Extract the [x, y] coordinate from the center of the cell holding the provided text.  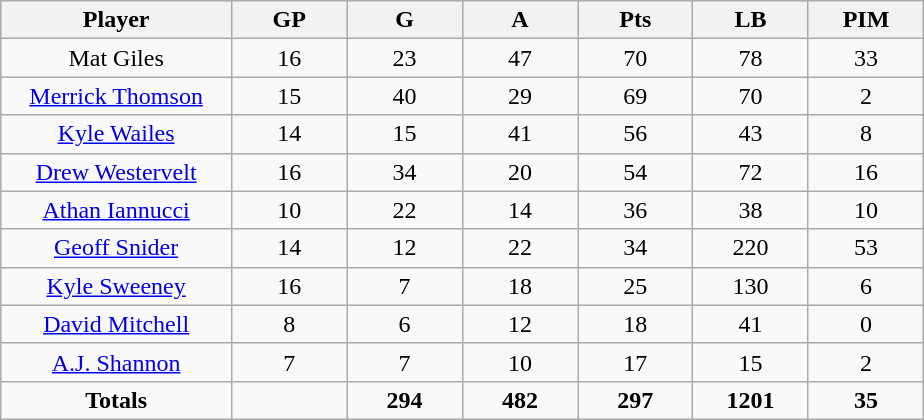
36 [636, 210]
Mat Giles [116, 58]
Pts [636, 20]
297 [636, 400]
Athan Iannucci [116, 210]
43 [750, 134]
220 [750, 248]
G [404, 20]
72 [750, 172]
54 [636, 172]
20 [520, 172]
Kyle Wailes [116, 134]
Kyle Sweeney [116, 286]
David Mitchell [116, 324]
LB [750, 20]
Geoff Snider [116, 248]
40 [404, 96]
130 [750, 286]
0 [866, 324]
25 [636, 286]
23 [404, 58]
33 [866, 58]
69 [636, 96]
Drew Westervelt [116, 172]
56 [636, 134]
38 [750, 210]
53 [866, 248]
A.J. Shannon [116, 362]
Merrick Thomson [116, 96]
47 [520, 58]
A [520, 20]
29 [520, 96]
482 [520, 400]
PIM [866, 20]
78 [750, 58]
294 [404, 400]
Totals [116, 400]
17 [636, 362]
GP [288, 20]
1201 [750, 400]
35 [866, 400]
Player [116, 20]
